Extract the [X, Y] coordinate from the center of the cell holding the provided text.  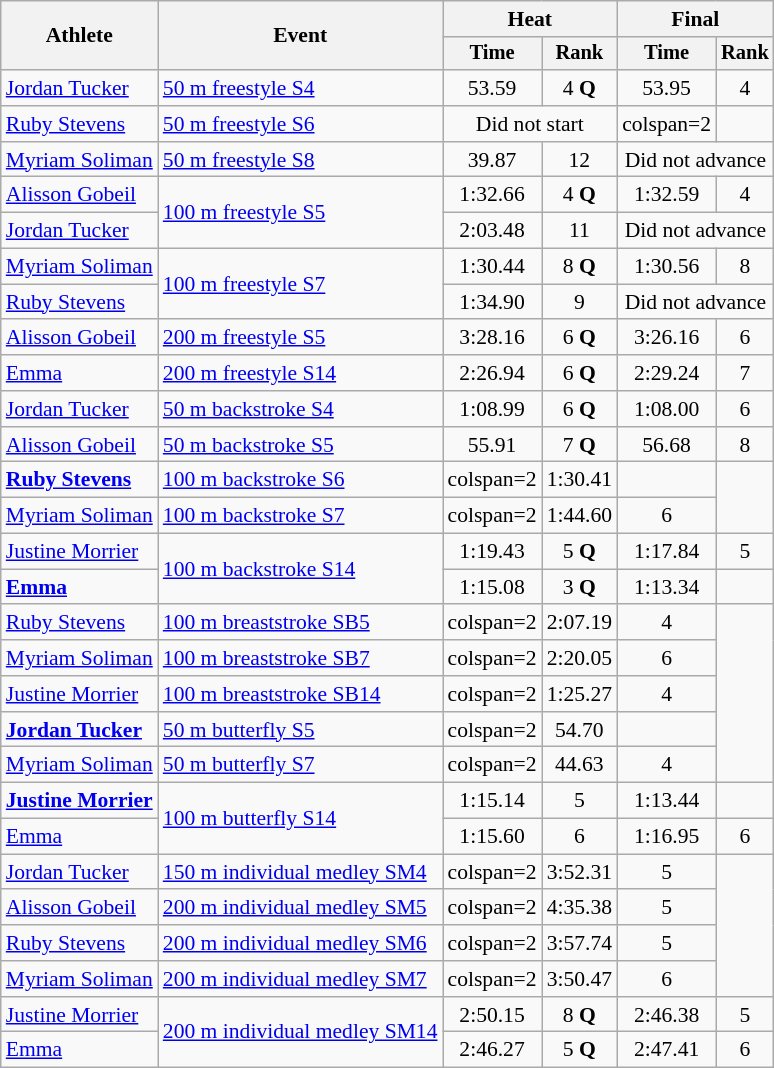
50 m backstroke S5 [300, 445]
50 m freestyle S4 [300, 88]
2:20.05 [580, 658]
2:03.48 [492, 231]
1:30.56 [666, 267]
2:46.27 [492, 1050]
Athlete [80, 36]
1:19.43 [492, 552]
2:47.41 [666, 1050]
100 m breaststroke SB5 [300, 623]
200 m individual medley SM5 [300, 908]
200 m individual medley SM7 [300, 979]
1:17.84 [666, 552]
11 [580, 231]
100 m breaststroke SB7 [300, 658]
7 [745, 373]
53.59 [492, 88]
54.70 [580, 730]
1:15.08 [492, 587]
1:30.44 [492, 267]
3:50.47 [580, 979]
1:08.00 [666, 409]
9 [580, 302]
200 m freestyle S14 [300, 373]
Heat [530, 19]
100 m freestyle S7 [300, 284]
1:25.27 [580, 694]
7 Q [580, 445]
50 m backstroke S4 [300, 409]
1:30.41 [580, 480]
44.63 [580, 765]
100 m backstroke S7 [300, 516]
3:52.31 [580, 872]
3 Q [580, 587]
2:46.38 [666, 1015]
Final [696, 19]
100 m backstroke S14 [300, 570]
2:26.94 [492, 373]
100 m butterfly S14 [300, 818]
100 m backstroke S6 [300, 480]
200 m freestyle S5 [300, 338]
12 [580, 160]
200 m individual medley SM6 [300, 943]
1:13.34 [666, 587]
1:44.60 [580, 516]
53.95 [666, 88]
56.68 [666, 445]
50 m freestyle S6 [300, 124]
1:15.60 [492, 837]
50 m freestyle S8 [300, 160]
100 m breaststroke SB14 [300, 694]
2:29.24 [666, 373]
50 m butterfly S7 [300, 765]
1:16.95 [666, 837]
1:15.14 [492, 801]
200 m individual medley SM14 [300, 1032]
Event [300, 36]
150 m individual medley SM4 [300, 872]
1:34.90 [492, 302]
39.87 [492, 160]
55.91 [492, 445]
3:26.16 [666, 338]
Did not start [530, 124]
1:32.66 [492, 195]
1:08.99 [492, 409]
2:50.15 [492, 1015]
2:07.19 [580, 623]
3:28.16 [492, 338]
4:35.38 [580, 908]
1:32.59 [666, 195]
3:57.74 [580, 943]
100 m freestyle S5 [300, 212]
50 m butterfly S5 [300, 730]
1:13.44 [666, 801]
